Output the [x, y] coordinate of the center of the cell containing the given text.  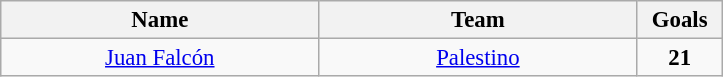
Juan Falcón [160, 58]
Name [160, 20]
Goals [680, 20]
Palestino [478, 58]
21 [680, 58]
Team [478, 20]
